Provide the [X, Y] coordinate of the cell's center where the given text is located.  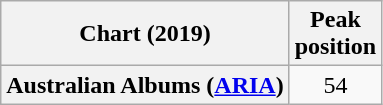
Peakposition [335, 34]
Australian Albums (ARIA) [145, 85]
54 [335, 85]
Chart (2019) [145, 34]
